Locate the cell with the specified text and output its [X, Y] center coordinate. 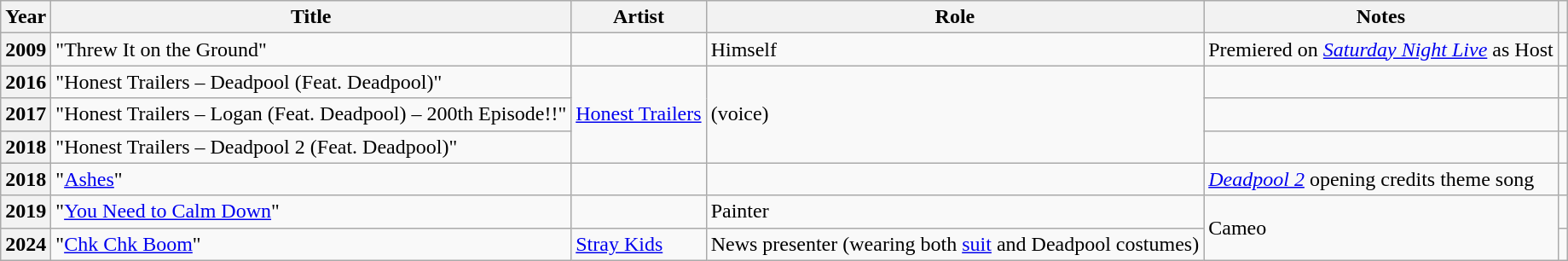
Year [26, 17]
Stray Kids [639, 244]
Himself [955, 49]
"Chk Chk Boom" [311, 244]
Cameo [1381, 228]
Artist [639, 17]
News presenter (wearing both suit and Deadpool costumes) [955, 244]
Painter [955, 212]
Role [955, 17]
"You Need to Calm Down" [311, 212]
2017 [26, 114]
2009 [26, 49]
Deadpool 2 opening credits theme song [1381, 179]
Title [311, 17]
"Honest Trailers – Logan (Feat. Deadpool) – 200th Episode!!" [311, 114]
2019 [26, 212]
"Ashes" [311, 179]
"Threw It on the Ground" [311, 49]
2016 [26, 82]
"Honest Trailers – Deadpool (Feat. Deadpool)" [311, 82]
Premiered on Saturday Night Live as Host [1381, 49]
"Honest Trailers – Deadpool 2 (Feat. Deadpool)" [311, 147]
Honest Trailers [639, 114]
2024 [26, 244]
Notes [1381, 17]
(voice) [955, 114]
